For the text-containing cell, return its midpoint in [X, Y] coordinate format. 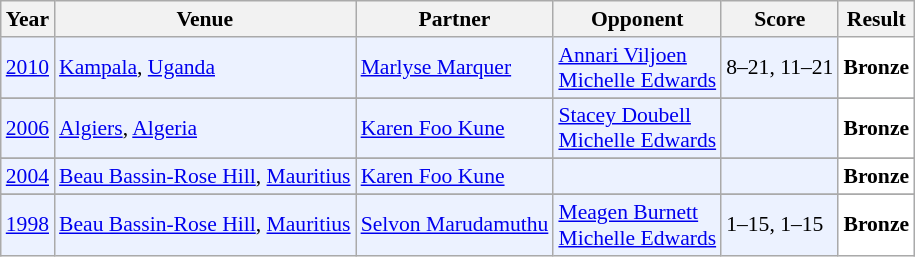
Annari Viljoen Michelle Edwards [637, 68]
Score [780, 19]
Year [28, 19]
Kampala, Uganda [205, 68]
Partner [455, 19]
Venue [205, 19]
Meagen Burnett Michelle Edwards [637, 226]
2006 [28, 128]
8–21, 11–21 [780, 68]
Result [876, 19]
Opponent [637, 19]
1998 [28, 226]
2010 [28, 68]
Selvon Marudamuthu [455, 226]
Algiers, Algeria [205, 128]
Stacey Doubell Michelle Edwards [637, 128]
Marlyse Marquer [455, 68]
1–15, 1–15 [780, 226]
2004 [28, 177]
